Determine the (x, y) coordinate at the center of the cell enclosing the given text.  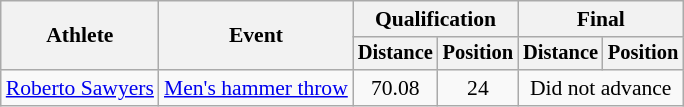
Roberto Sawyers (80, 88)
Athlete (80, 36)
70.08 (396, 88)
Qualification (436, 19)
Men's hammer throw (256, 88)
Event (256, 36)
24 (478, 88)
Final (600, 19)
Did not advance (600, 88)
